Scan for the cell matching the given text and deliver its (X, Y) coordinate at center. 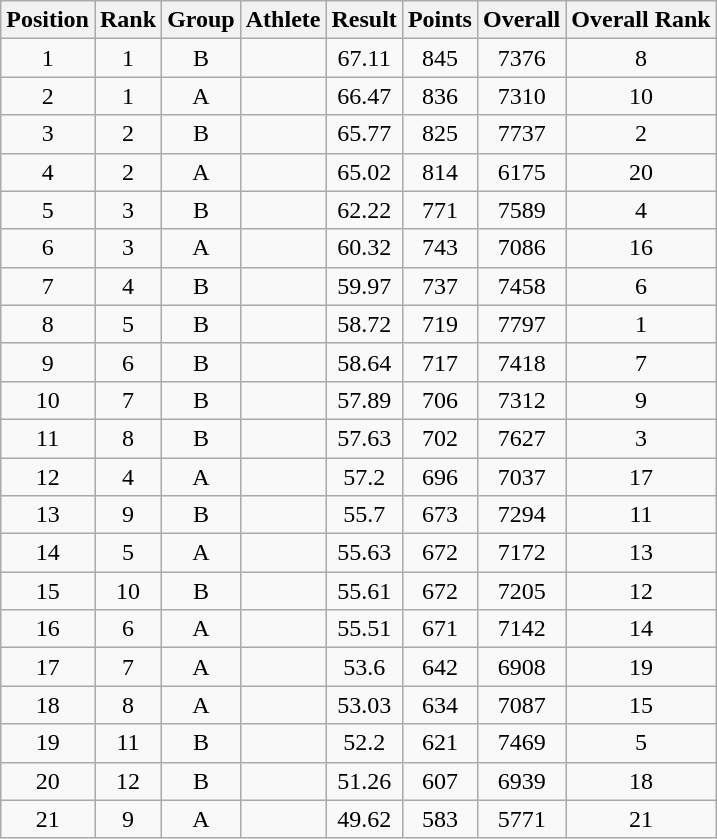
7458 (521, 286)
52.2 (364, 743)
65.02 (364, 172)
743 (440, 248)
706 (440, 400)
55.7 (364, 515)
696 (440, 477)
55.63 (364, 553)
7737 (521, 134)
Position (48, 20)
Group (202, 20)
55.61 (364, 591)
62.22 (364, 210)
55.51 (364, 629)
57.2 (364, 477)
673 (440, 515)
7087 (521, 705)
737 (440, 286)
7142 (521, 629)
6939 (521, 781)
53.6 (364, 667)
57.89 (364, 400)
Athlete (283, 20)
642 (440, 667)
825 (440, 134)
66.47 (364, 96)
7205 (521, 591)
671 (440, 629)
58.72 (364, 324)
6908 (521, 667)
814 (440, 172)
7294 (521, 515)
7310 (521, 96)
57.63 (364, 438)
7037 (521, 477)
7312 (521, 400)
7172 (521, 553)
7589 (521, 210)
7418 (521, 362)
60.32 (364, 248)
845 (440, 58)
58.64 (364, 362)
5771 (521, 819)
634 (440, 705)
7086 (521, 248)
771 (440, 210)
7469 (521, 743)
65.77 (364, 134)
836 (440, 96)
7797 (521, 324)
Overall Rank (641, 20)
7376 (521, 58)
Rank (128, 20)
621 (440, 743)
583 (440, 819)
6175 (521, 172)
53.03 (364, 705)
Result (364, 20)
67.11 (364, 58)
719 (440, 324)
Overall (521, 20)
49.62 (364, 819)
702 (440, 438)
717 (440, 362)
607 (440, 781)
7627 (521, 438)
59.97 (364, 286)
51.26 (364, 781)
Points (440, 20)
